Capture the cell that displays the provided text and extract its [x, y] central coordinate. 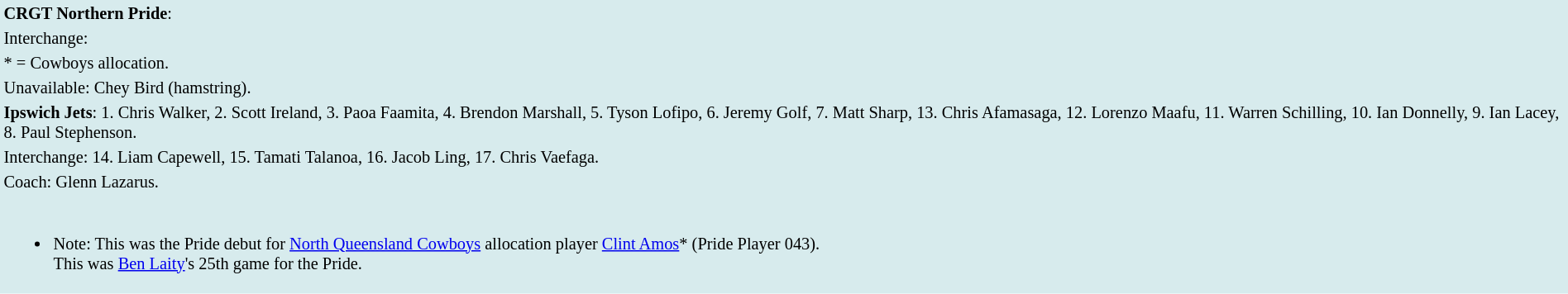
CRGT Northern Pride: [784, 13]
Unavailable: Chey Bird (hamstring). [784, 88]
Interchange: [784, 38]
Coach: Glenn Lazarus. [784, 182]
* = Cowboys allocation. [784, 63]
Interchange: 14. Liam Capewell, 15. Tamati Talanoa, 16. Jacob Ling, 17. Chris Vaefaga. [784, 157]
